Output the (X, Y) coordinate of the center of the cell containing the given text.  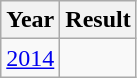
Year (30, 20)
Result (98, 20)
2014 (30, 58)
